Determine the (X, Y) coordinate at the center of the cell enclosing the given text.  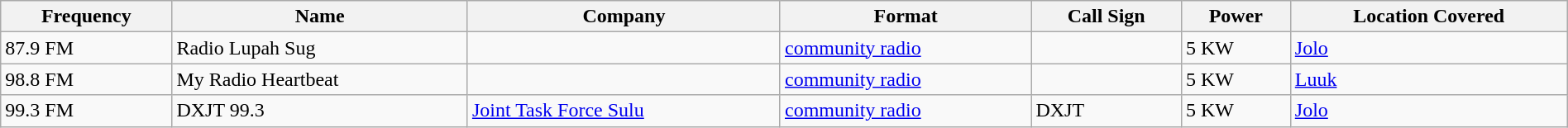
Name (319, 17)
Company (624, 17)
98.8 FM (86, 79)
DXJT 99.3 (319, 111)
My Radio Heartbeat (319, 79)
Radio Lupah Sug (319, 48)
DXJT (1107, 111)
Power (1236, 17)
87.9 FM (86, 48)
99.3 FM (86, 111)
Luuk (1429, 79)
Format (905, 17)
Frequency (86, 17)
Joint Task Force Sulu (624, 111)
Call Sign (1107, 17)
Location Covered (1429, 17)
